Pinpoint the cell where the given text exists, returning its [X, Y] midpoint coordinate. 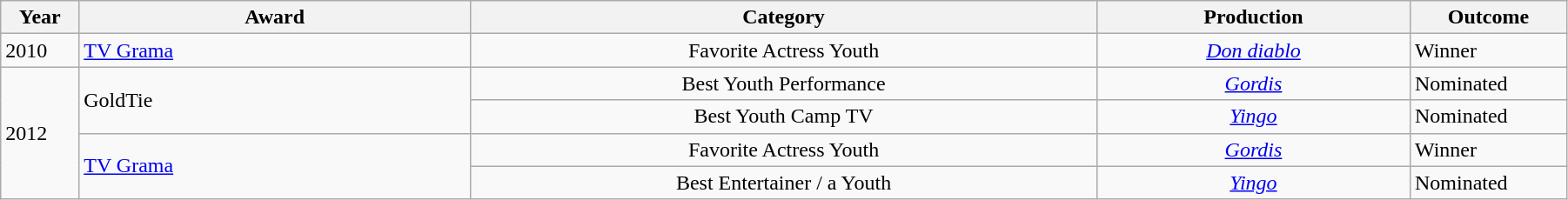
Award [275, 17]
Best Youth Camp TV [784, 117]
Best Youth Performance [784, 83]
Best Entertainer / a Youth [784, 183]
Category [784, 17]
Don diablo [1254, 50]
Outcome [1488, 17]
Year [40, 17]
Production [1254, 17]
2010 [40, 50]
GoldTie [275, 100]
2012 [40, 133]
